Identify which cell holds the provided text, then report its [X, Y] central coordinate. 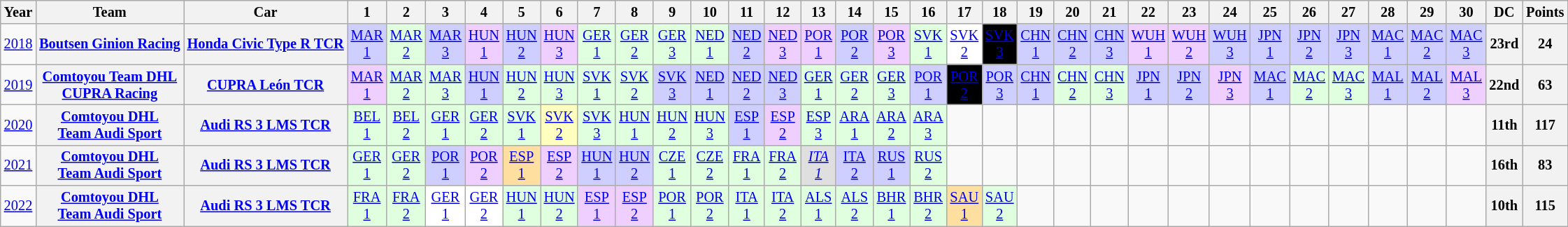
SAU2 [999, 206]
21 [1109, 12]
83 [1545, 165]
15 [891, 12]
23rd [1504, 44]
2 [406, 12]
2018 [18, 44]
BHR1 [891, 206]
Team [109, 12]
4 [484, 12]
WUH2 [1189, 44]
8 [634, 12]
26 [1309, 12]
29 [1427, 12]
16th [1504, 165]
Honda Civic Type R TCR [266, 44]
Year [18, 12]
2021 [18, 165]
28 [1388, 12]
MAL3 [1466, 85]
2020 [18, 125]
10 [710, 12]
SAU1 [964, 206]
12 [783, 12]
2019 [18, 85]
CUPRA León TCR [266, 85]
ESP3 [818, 125]
27 [1348, 12]
DC [1504, 12]
Comtoyou Team DHLCUPRA Racing [109, 85]
WUH3 [1230, 44]
BEL2 [406, 125]
BEL1 [367, 125]
17 [964, 12]
117 [1545, 125]
63 [1545, 85]
11th [1504, 125]
9 [672, 12]
RUS1 [891, 165]
7 [597, 12]
22 [1148, 12]
ARA1 [855, 125]
MAL2 [1427, 85]
16 [929, 12]
ALS1 [818, 206]
ARA2 [891, 125]
1 [367, 12]
10th [1504, 206]
ALS2 [855, 206]
2022 [18, 206]
BHR2 [929, 206]
CZE2 [710, 165]
30 [1466, 12]
CZE1 [672, 165]
Points [1545, 12]
11 [747, 12]
RUS2 [929, 165]
Boutsen Ginion Racing [109, 44]
18 [999, 12]
WUH1 [1148, 44]
19 [1035, 12]
Car [266, 12]
5 [522, 12]
22nd [1504, 85]
23 [1189, 12]
ARA3 [929, 125]
6 [560, 12]
25 [1270, 12]
20 [1073, 12]
MAL1 [1388, 85]
14 [855, 12]
13 [818, 12]
3 [446, 12]
115 [1545, 206]
